Provide the [x, y] coordinate of the cell's center where the given text is located.  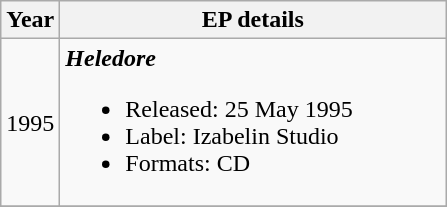
1995 [30, 122]
Year [30, 20]
EP details [253, 20]
HeledoreReleased: 25 May 1995Label: Izabelin StudioFormats: CD [253, 122]
